Extract the (X, Y) coordinate from the center of the cell holding the provided text.  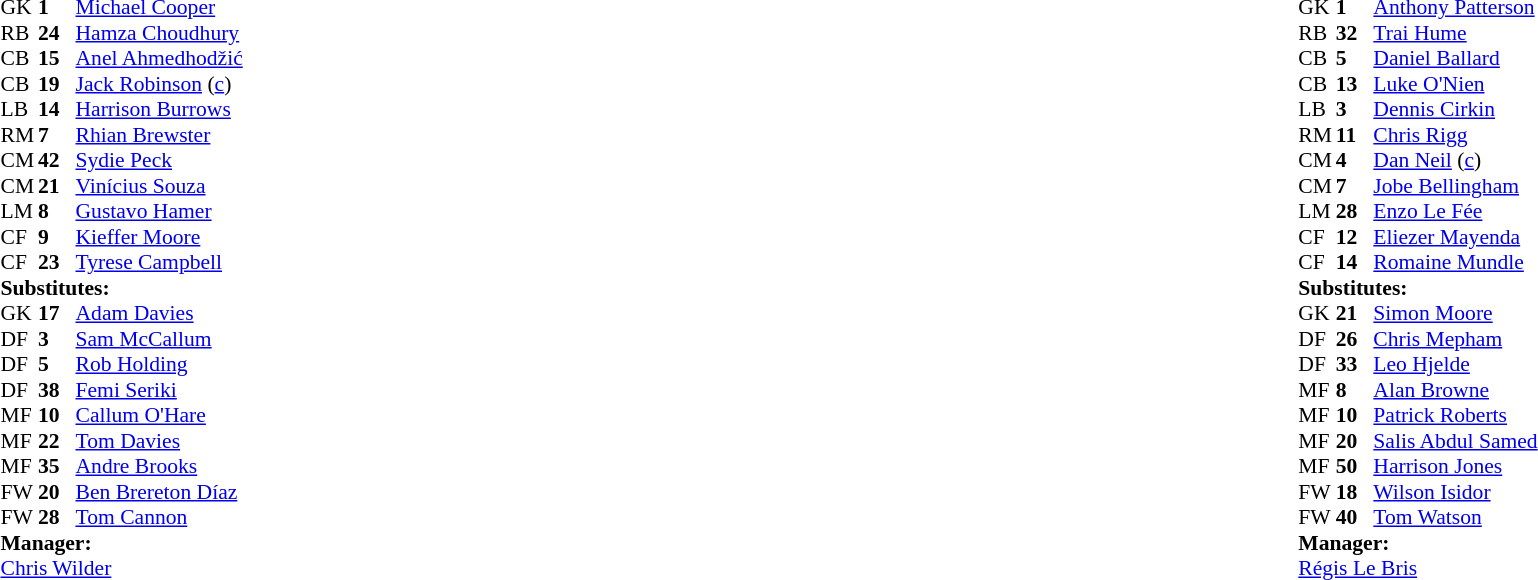
Adam Davies (160, 313)
Sydie Peck (160, 161)
Femi Seriki (160, 390)
Patrick Roberts (1455, 415)
Alan Browne (1455, 390)
Dan Neil (c) (1455, 161)
Salis Abdul Samed (1455, 441)
23 (57, 263)
Kieffer Moore (160, 237)
Tom Watson (1455, 517)
Tyrese Campbell (160, 263)
Callum O'Hare (160, 415)
Daniel Ballard (1455, 59)
Harrison Jones (1455, 467)
24 (57, 33)
Rhian Brewster (160, 135)
18 (1355, 492)
Leo Hjelde (1455, 365)
42 (57, 161)
Tom Cannon (160, 517)
35 (57, 467)
38 (57, 390)
Sam McCallum (160, 339)
Wilson Isidor (1455, 492)
Hamza Choudhury (160, 33)
11 (1355, 135)
Chris Mepham (1455, 339)
Gustavo Hamer (160, 211)
33 (1355, 365)
13 (1355, 84)
Simon Moore (1455, 313)
Anel Ahmedhodžić (160, 59)
40 (1355, 517)
32 (1355, 33)
Tom Davies (160, 441)
Enzo Le Fée (1455, 211)
12 (1355, 237)
Romaine Mundle (1455, 263)
50 (1355, 467)
Rob Holding (160, 365)
Chris Rigg (1455, 135)
9 (57, 237)
Dennis Cirkin (1455, 109)
26 (1355, 339)
Trai Hume (1455, 33)
Ben Brereton Díaz (160, 492)
Andre Brooks (160, 467)
19 (57, 84)
22 (57, 441)
Harrison Burrows (160, 109)
Jack Robinson (c) (160, 84)
17 (57, 313)
Jobe Bellingham (1455, 186)
Luke O'Nien (1455, 84)
Vinícius Souza (160, 186)
4 (1355, 161)
15 (57, 59)
Eliezer Mayenda (1455, 237)
